Identify which cell holds the provided text, then report its (x, y) central coordinate. 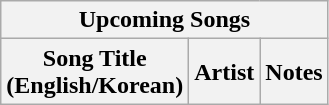
Notes (294, 72)
Song Title(English/Korean) (95, 72)
Artist (224, 72)
Upcoming Songs (164, 20)
